Detect which cell encompasses the target text, then output its (X, Y) center coordinate. 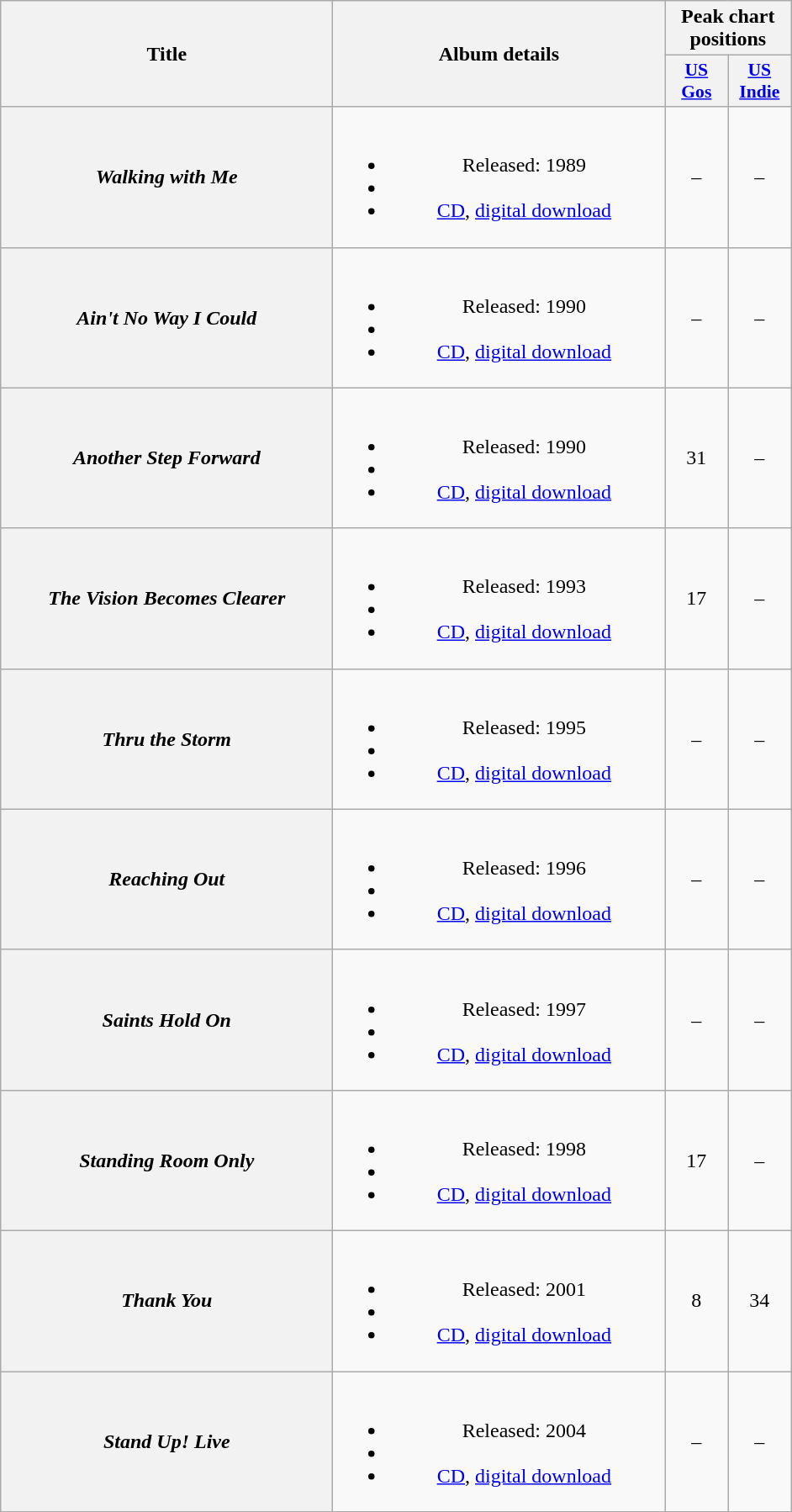
Saints Hold On (166, 1019)
Ain't No Way I Could (166, 318)
Reaching Out (166, 880)
Released: 1989CD, digital download (499, 177)
Stand Up! Live (166, 1441)
Thank You (166, 1300)
Released: 1996CD, digital download (499, 880)
Released: 1998CD, digital download (499, 1160)
8 (696, 1300)
Title (166, 54)
USIndie (760, 81)
The Vision Becomes Clearer (166, 599)
Released: 1995CD, digital download (499, 738)
Released: 1993CD, digital download (499, 599)
Released: 2004CD, digital download (499, 1441)
Another Step Forward (166, 457)
Standing Room Only (166, 1160)
31 (696, 457)
USGos (696, 81)
Thru the Storm (166, 738)
Walking with Me (166, 177)
Released: 1997CD, digital download (499, 1019)
Peak chart positions (728, 29)
Released: 2001CD, digital download (499, 1300)
Album details (499, 54)
34 (760, 1300)
